Provide the (x, y) coordinate of the cell's center where the given text is located.  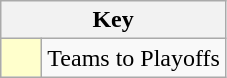
Teams to Playoffs (134, 58)
Key (114, 20)
